Identify which cell holds the provided text, then report its [X, Y] central coordinate. 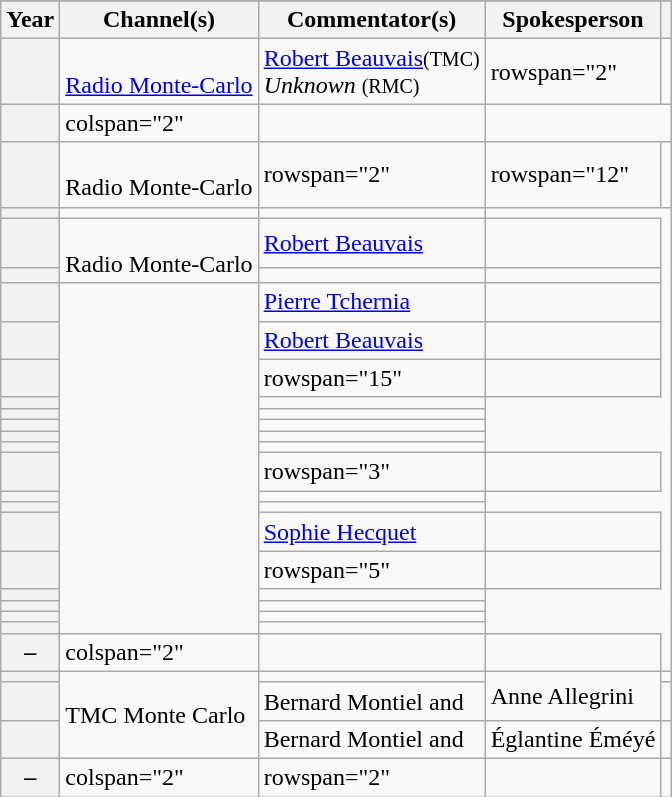
Sophie Hecquet [372, 532]
Commentator(s) [372, 20]
Robert Beauvais(TMC)Unknown (RMC) [372, 72]
rowspan="5" [372, 570]
Spokesperson [573, 20]
Channel(s) [159, 20]
rowspan="12" [573, 174]
TMC Monte Carlo [159, 714]
rowspan="15" [372, 378]
rowspan="3" [372, 472]
Pierre Tchernia [372, 302]
Anne Allegrini [573, 696]
Year [30, 20]
Églantine Éméyé [573, 739]
